Scan for the cell matching the given text and deliver its (x, y) coordinate at center. 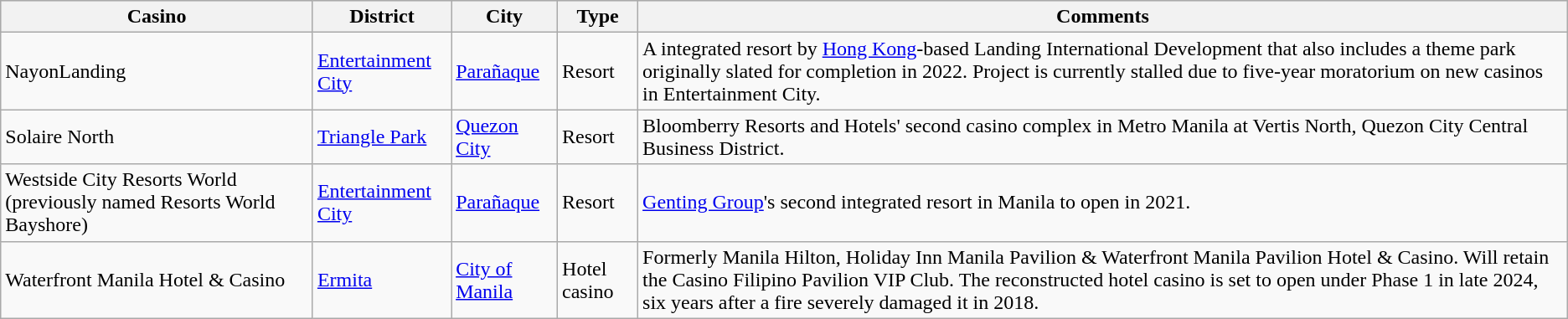
Hotel casino (598, 280)
NayonLanding (157, 71)
Solaire North (157, 137)
City of Manila (504, 280)
Ermita (382, 280)
District (382, 17)
Quezon City (504, 137)
City (504, 17)
Comments (1103, 17)
Type (598, 17)
Triangle Park (382, 137)
Bloomberry Resorts and Hotels' second casino complex in Metro Manila at Vertis North, Quezon City Central Business District. (1103, 137)
Casino (157, 17)
Waterfront Manila Hotel & Casino (157, 280)
Westside City Resorts World (previously named Resorts World Bayshore) (157, 203)
Genting Group's second integrated resort in Manila to open in 2021. (1103, 203)
